Detect which cell encompasses the target text, then output its [X, Y] center coordinate. 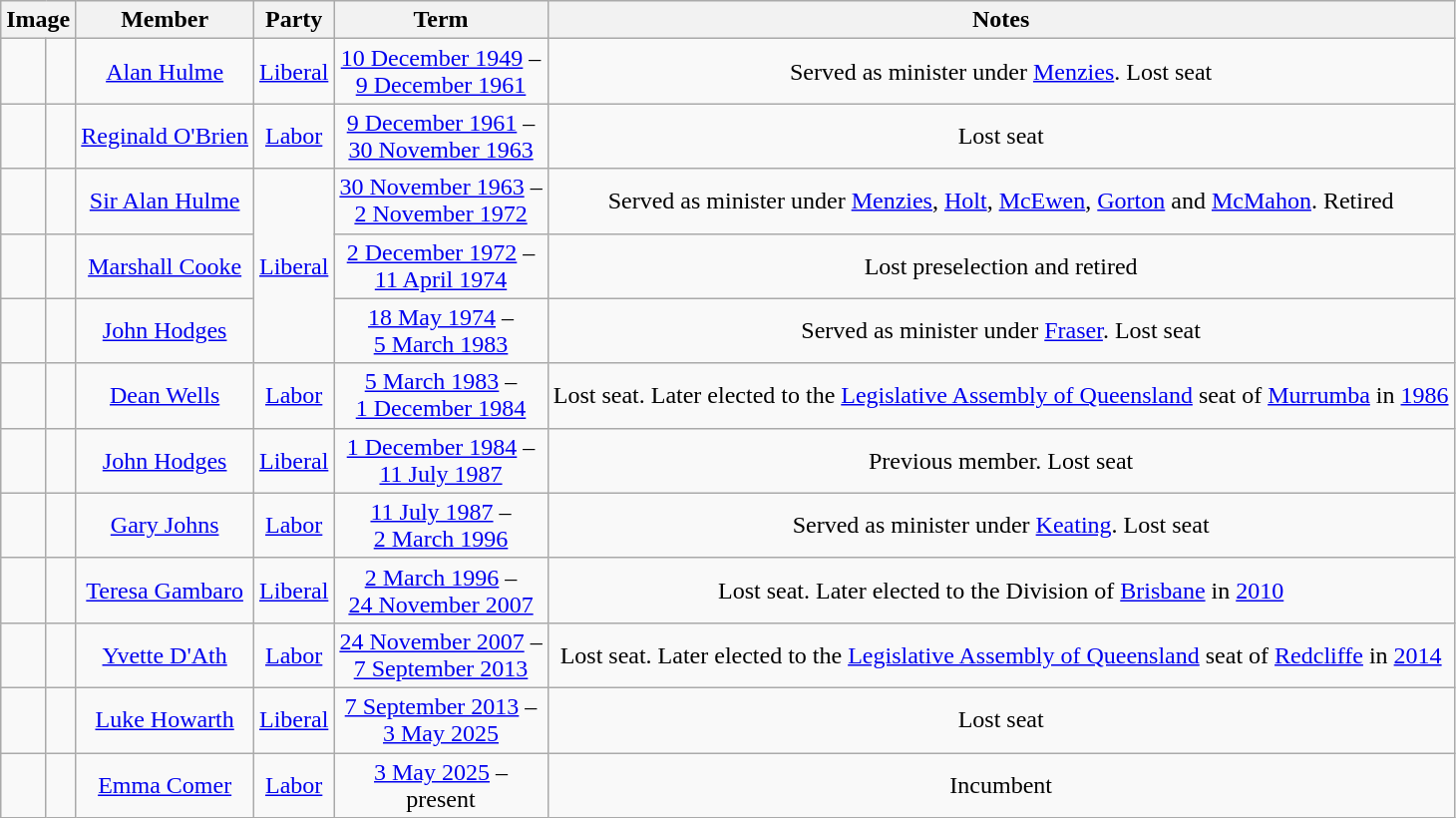
Served as minister under Fraser. Lost seat [1001, 331]
Gary Johns [166, 525]
18 May 1974 –5 March 1983 [441, 331]
Previous member. Lost seat [1001, 461]
Yvette D'Ath [166, 654]
Sir Alan Hulme [166, 202]
Lost seat. Later elected to the Legislative Assembly of Queensland seat of Redcliffe in 2014 [1001, 654]
7 September 2013 –3 May 2025 [441, 720]
Served as minister under Menzies. Lost seat [1001, 72]
Member [166, 20]
Lost seat. Later elected to the Legislative Assembly of Queensland seat of Murrumba in 1986 [1001, 395]
Term [441, 20]
Served as minister under Menzies, Holt, McEwen, Gorton and McMahon. Retired [1001, 202]
Notes [1001, 20]
Marshall Cooke [166, 265]
3 May 2025 – present [441, 784]
Alan Hulme [166, 72]
Teresa Gambaro [166, 591]
Incumbent [1001, 784]
Dean Wells [166, 395]
2 December 1972 –11 April 1974 [441, 265]
Lost seat. Later elected to the Division of Brisbane in 2010 [1001, 591]
1 December 1984 –11 July 1987 [441, 461]
Lost preselection and retired [1001, 265]
Served as minister under Keating. Lost seat [1001, 525]
30 November 1963 –2 November 1972 [441, 202]
11 July 1987 –2 March 1996 [441, 525]
Reginald O'Brien [166, 136]
Party [293, 20]
9 December 1961 –30 November 1963 [441, 136]
10 December 1949 –9 December 1961 [441, 72]
Luke Howarth [166, 720]
24 November 2007 –7 September 2013 [441, 654]
Emma Comer [166, 784]
2 March 1996 –24 November 2007 [441, 591]
Image [38, 20]
5 March 1983 –1 December 1984 [441, 395]
